For the text-containing cell, return its midpoint in (X, Y) coordinate format. 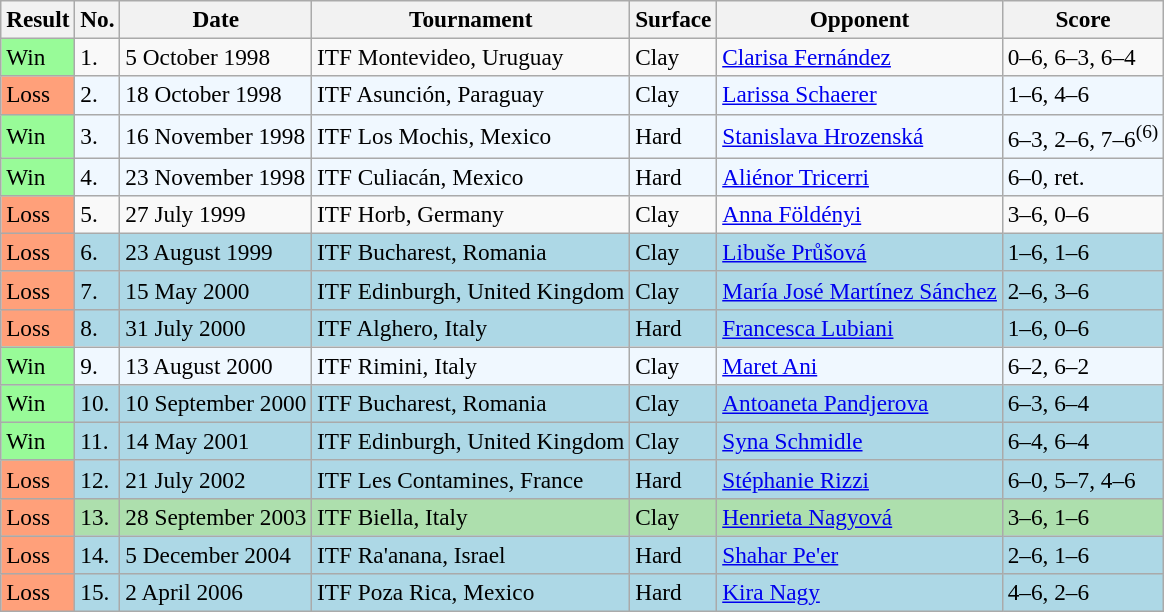
María José Martínez Sánchez (860, 290)
No. (98, 19)
31 July 2000 (216, 328)
ITF Asunción, Paraguay (471, 95)
2–6, 1–6 (1082, 554)
Antoaneta Pandjerova (860, 403)
1–6, 1–6 (1082, 252)
ITF Montevideo, Uruguay (471, 57)
6–2, 6–2 (1082, 366)
Surface (674, 19)
15 May 2000 (216, 290)
5. (98, 214)
Larissa Schaerer (860, 95)
11. (98, 441)
Tournament (471, 19)
Henrieta Nagyová (860, 517)
ITF Los Mochis, Mexico (471, 136)
21 July 2002 (216, 479)
Result (38, 19)
Maret Ani (860, 366)
12. (98, 479)
4. (98, 177)
1. (98, 57)
Date (216, 19)
16 November 1998 (216, 136)
0–6, 6–3, 6–4 (1082, 57)
2–6, 3–6 (1082, 290)
Score (1082, 19)
4–6, 2–6 (1082, 592)
15. (98, 592)
Libuše Průšová (860, 252)
Shahar Pe'er (860, 554)
ITF Poza Rica, Mexico (471, 592)
13. (98, 517)
3. (98, 136)
23 November 1998 (216, 177)
6. (98, 252)
6–3, 6–4 (1082, 403)
Syna Schmidle (860, 441)
14. (98, 554)
6–0, ret. (1082, 177)
14 May 2001 (216, 441)
Stéphanie Rizzi (860, 479)
27 July 1999 (216, 214)
Opponent (860, 19)
10. (98, 403)
6–0, 5–7, 4–6 (1082, 479)
5 December 2004 (216, 554)
Clarisa Fernández (860, 57)
ITF Biella, Italy (471, 517)
6–4, 6–4 (1082, 441)
3–6, 1–6 (1082, 517)
Anna Földényi (860, 214)
Aliénor Tricerri (860, 177)
ITF Rimini, Italy (471, 366)
3–6, 0–6 (1082, 214)
10 September 2000 (216, 403)
ITF Alghero, Italy (471, 328)
2 April 2006 (216, 592)
28 September 2003 (216, 517)
18 October 1998 (216, 95)
1–6, 0–6 (1082, 328)
23 August 1999 (216, 252)
Stanislava Hrozenská (860, 136)
7. (98, 290)
1–6, 4–6 (1082, 95)
6–3, 2–6, 7–6(6) (1082, 136)
ITF Ra'anana, Israel (471, 554)
13 August 2000 (216, 366)
8. (98, 328)
ITF Horb, Germany (471, 214)
ITF Culiacán, Mexico (471, 177)
ITF Les Contamines, France (471, 479)
Francesca Lubiani (860, 328)
9. (98, 366)
2. (98, 95)
5 October 1998 (216, 57)
Kira Nagy (860, 592)
